Capture the cell that displays the provided text and extract its (x, y) central coordinate. 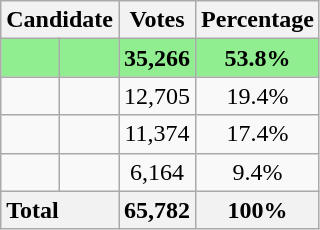
11,374 (156, 134)
Candidate (60, 20)
Votes (156, 20)
19.4% (258, 96)
53.8% (258, 58)
9.4% (258, 172)
6,164 (156, 172)
65,782 (156, 210)
12,705 (156, 96)
Total (60, 210)
100% (258, 210)
Percentage (258, 20)
35,266 (156, 58)
17.4% (258, 134)
